Return (x, y) of the center of cell containing provided text 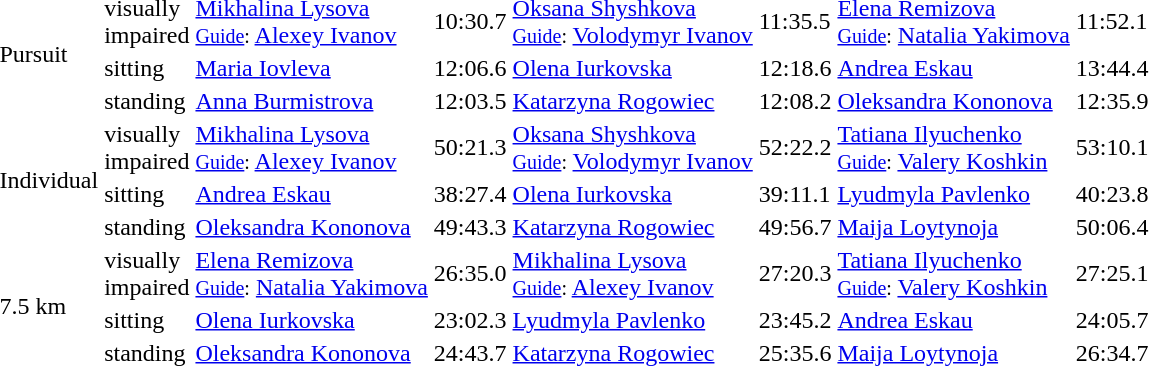
Maria Iovleva (312, 68)
26:35.0 (470, 274)
52:22.2 (795, 148)
23:02.3 (470, 320)
49:43.3 (470, 227)
49:56.7 (795, 227)
Oksana ShyshkovaGuide: Volodymyr Ivanov (632, 148)
12:06.6 (470, 68)
12:18.6 (795, 68)
23:45.2 (795, 320)
12:03.5 (470, 101)
Elena RemizovaGuide: Natalia Yakimova (312, 274)
Anna Burmistrova (312, 101)
38:27.4 (470, 194)
27:20.3 (795, 274)
39:11.1 (795, 194)
50:21.3 (470, 148)
Maija Loytynoja (954, 227)
12:08.2 (795, 101)
